Provide the [X, Y] coordinate of the cell's center where the given text is located.  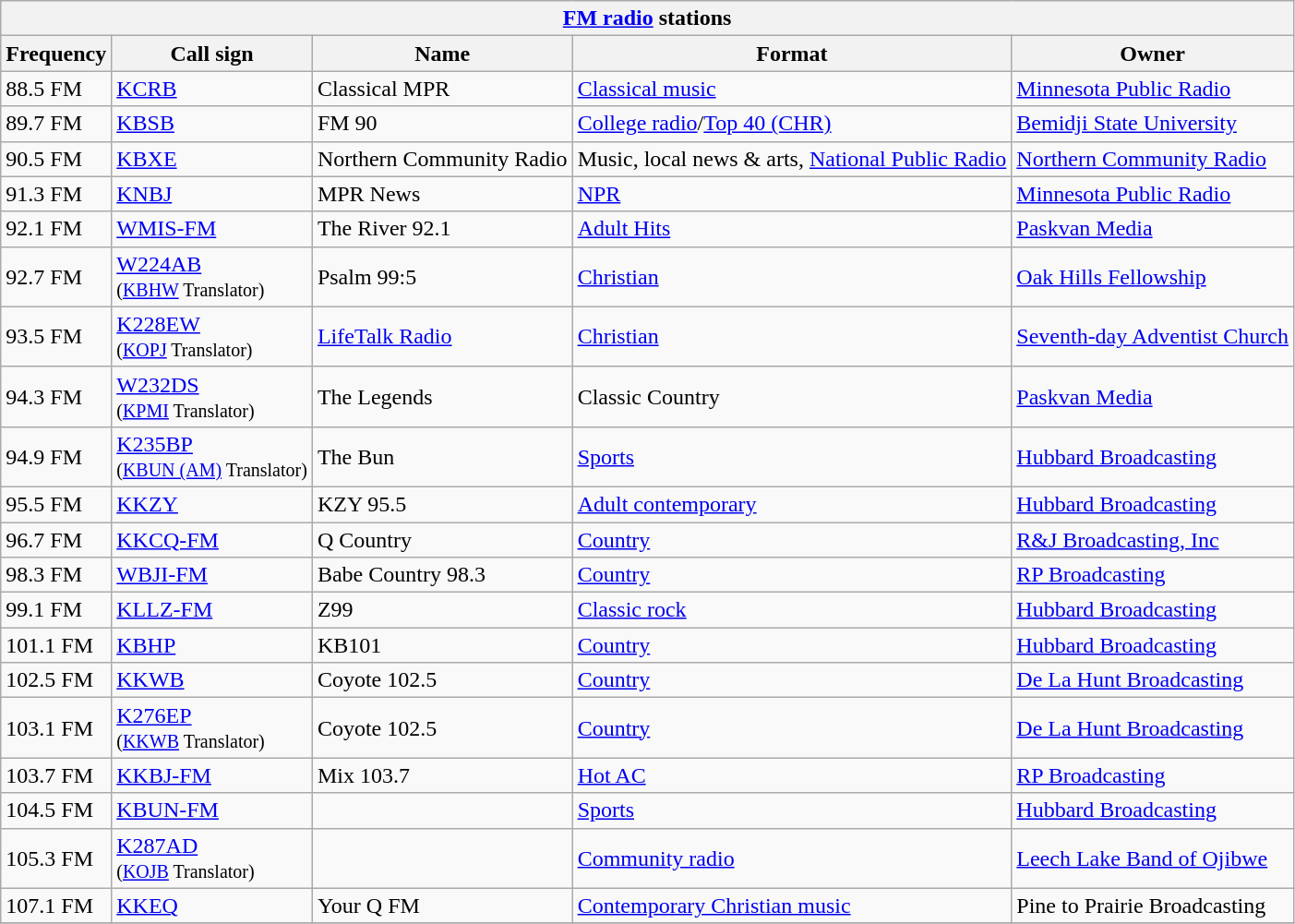
K235BP(KBUN (AM) Translator) [212, 456]
104.5 FM [56, 810]
90.5 FM [56, 159]
Q Country [442, 540]
99.1 FM [56, 610]
Community radio [792, 858]
105.3 FM [56, 858]
Leech Lake Band of Ojibwe [1153, 858]
WBJI-FM [212, 575]
KBHP [212, 645]
K287AD(KOJB Translator) [212, 858]
Hot AC [792, 775]
Z99 [442, 610]
KKWB [212, 680]
KZY 95.5 [442, 504]
89.7 FM [56, 124]
KBSB [212, 124]
W224AB (KBHW Translator) [212, 277]
College radio/Top 40 (CHR) [792, 124]
LifeTalk Radio [442, 336]
R&J Broadcasting, Inc [1153, 540]
FM 90 [442, 124]
Classical music [792, 89]
Adult Hits [792, 229]
92.1 FM [56, 229]
Psalm 99:5 [442, 277]
94.9 FM [56, 456]
Music, local news & arts, National Public Radio [792, 159]
103.7 FM [56, 775]
Contemporary Christian music [792, 906]
Bemidji State University [1153, 124]
103.1 FM [56, 727]
96.7 FM [56, 540]
88.5 FM [56, 89]
Call sign [212, 54]
92.7 FM [56, 277]
Adult contemporary [792, 504]
98.3 FM [56, 575]
KB101 [442, 645]
91.3 FM [56, 194]
W232DS(KPMI Translator) [212, 397]
Mix 103.7 [442, 775]
FM radio stations [648, 18]
KKEQ [212, 906]
K276EP(KKWB Translator) [212, 727]
Frequency [56, 54]
Format [792, 54]
The Bun [442, 456]
KCRB [212, 89]
Seventh-day Adventist Church [1153, 336]
KBXE [212, 159]
107.1 FM [56, 906]
KNBJ [212, 194]
Classic Country [792, 397]
Oak Hills Fellowship [1153, 277]
KKZY [212, 504]
Owner [1153, 54]
Your Q FM [442, 906]
Classical MPR [442, 89]
Classic rock [792, 610]
WMIS-FM [212, 229]
The Legends [442, 397]
101.1 FM [56, 645]
93.5 FM [56, 336]
KKCQ-FM [212, 540]
NPR [792, 194]
KKBJ-FM [212, 775]
95.5 FM [56, 504]
Babe Country 98.3 [442, 575]
The River 92.1 [442, 229]
Pine to Prairie Broadcasting [1153, 906]
102.5 FM [56, 680]
K228EW(KOPJ Translator) [212, 336]
KBUN-FM [212, 810]
94.3 FM [56, 397]
Name [442, 54]
KLLZ-FM [212, 610]
MPR News [442, 194]
